Determine the [X, Y] coordinate at the center of the cell enclosing the given text.  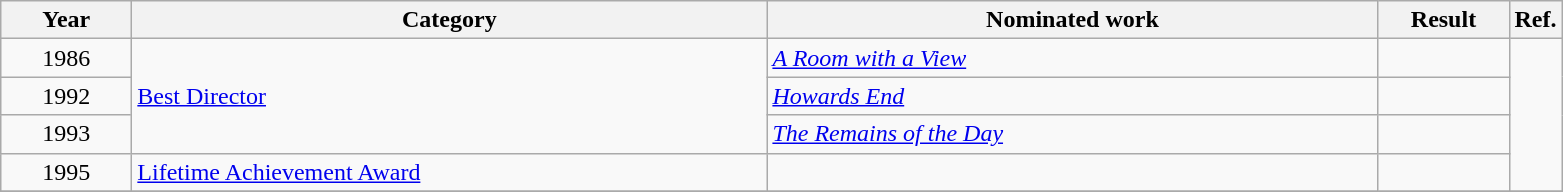
1993 [66, 134]
Result [1444, 20]
1995 [66, 172]
1992 [66, 96]
The Remains of the Day [1072, 134]
Year [66, 20]
A Room with a View [1072, 58]
Nominated work [1072, 20]
Ref. [1536, 20]
Howards End [1072, 96]
Lifetime Achievement Award [450, 172]
Best Director [450, 96]
1986 [66, 58]
Category [450, 20]
